Find where the given text appears and provide that cell's center as [x, y] coordinate. 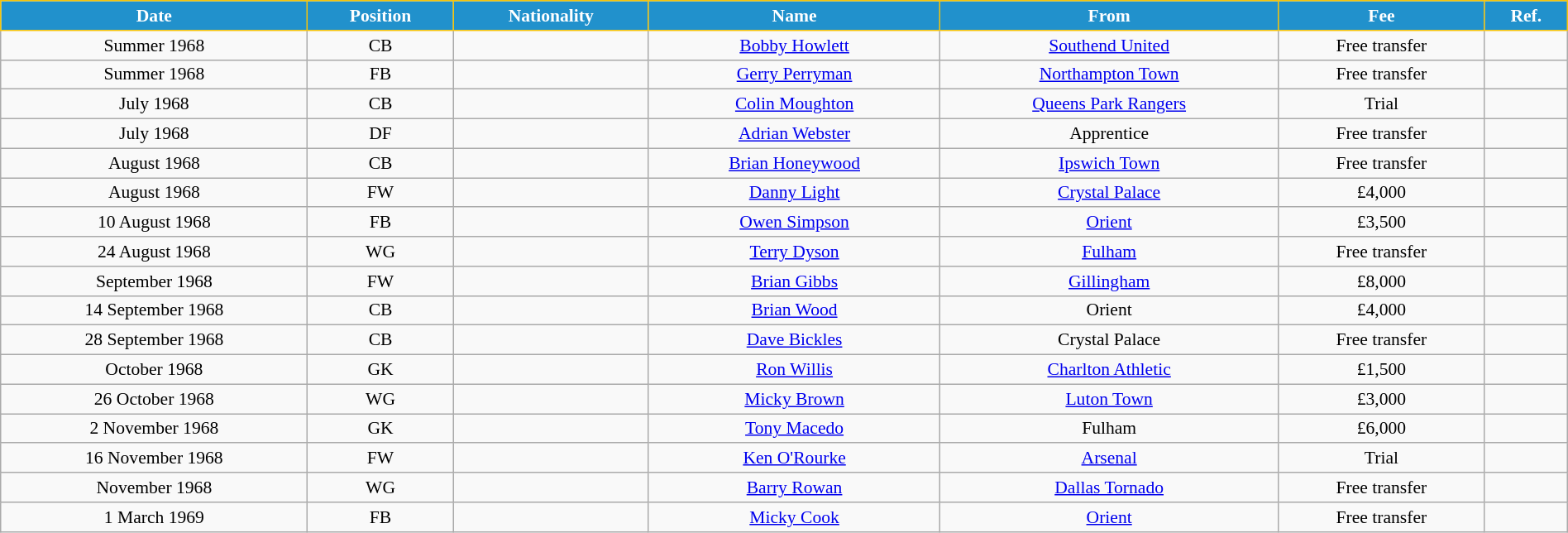
Owen Simpson [794, 223]
Gillingham [1110, 281]
Dallas Tornado [1110, 487]
From [1110, 16]
Bobby Howlett [794, 46]
Micky Cook [794, 517]
Gerry Perryman [794, 74]
Ref. [1526, 16]
November 1968 [154, 487]
Barry Rowan [794, 487]
£6,000 [1381, 429]
26 October 1968 [154, 399]
Colin Moughton [794, 104]
Nationality [551, 16]
£3,500 [1381, 223]
Tony Macedo [794, 429]
Brian Wood [794, 310]
1 March 1969 [154, 517]
Queens Park Rangers [1110, 104]
Brian Gibbs [794, 281]
£8,000 [1381, 281]
10 August 1968 [154, 223]
14 September 1968 [154, 310]
Dave Bickles [794, 340]
Fee [1381, 16]
Ipswich Town [1110, 163]
Ron Willis [794, 370]
Name [794, 16]
Date [154, 16]
2 November 1968 [154, 429]
Northampton Town [1110, 74]
Arsenal [1110, 459]
DF [380, 134]
£1,500 [1381, 370]
Luton Town [1110, 399]
October 1968 [154, 370]
Ken O'Rourke [794, 459]
Position [380, 16]
September 1968 [154, 281]
16 November 1968 [154, 459]
Brian Honeywood [794, 163]
24 August 1968 [154, 252]
Terry Dyson [794, 252]
Micky Brown [794, 399]
28 September 1968 [154, 340]
Adrian Webster [794, 134]
£3,000 [1381, 399]
Charlton Athletic [1110, 370]
Danny Light [794, 193]
Apprentice [1110, 134]
Southend United [1110, 46]
